Return the [x, y] coordinate for the center point of the cell that contains the specified text.  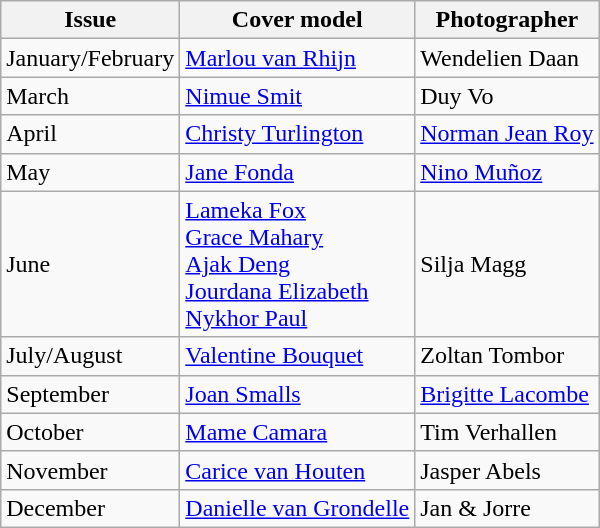
Wendelien Daan [507, 58]
July/August [90, 356]
June [90, 264]
September [90, 394]
Photographer [507, 20]
Jane Fonda [298, 172]
April [90, 134]
Jasper Abels [507, 470]
December [90, 508]
March [90, 96]
Lameka FoxGrace MaharyAjak DengJourdana ElizabethNykhor Paul [298, 264]
Cover model [298, 20]
Norman Jean Roy [507, 134]
Valentine Bouquet [298, 356]
October [90, 432]
Nino Muñoz [507, 172]
Brigitte Lacombe [507, 394]
Christy Turlington [298, 134]
Duy Vo [507, 96]
Carice van Houten [298, 470]
May [90, 172]
Zoltan Tombor [507, 356]
Nimue Smit [298, 96]
Issue [90, 20]
Marlou van Rhijn [298, 58]
Silja Magg [507, 264]
November [90, 470]
Danielle van Grondelle [298, 508]
Joan Smalls [298, 394]
Jan & Jorre [507, 508]
Tim Verhallen [507, 432]
January/February [90, 58]
Mame Camara [298, 432]
